Detect which cell encompasses the target text, then output its [x, y] center coordinate. 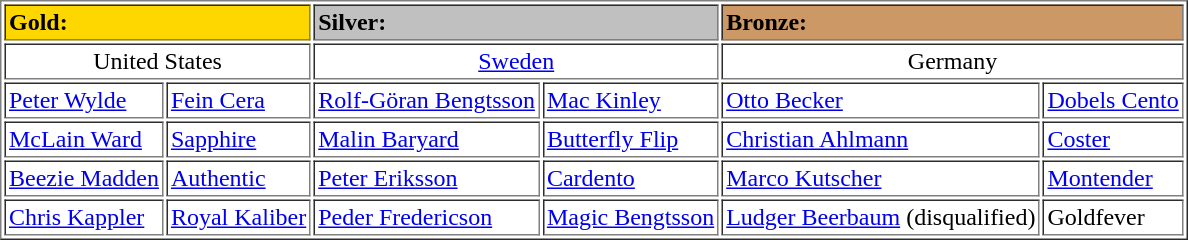
Mac Kinley [630, 100]
Marco Kutscher [881, 178]
Montender [1113, 178]
Otto Becker [881, 100]
Beezie Madden [84, 178]
Christian Ahlmann [881, 140]
Butterfly Flip [630, 140]
Sapphire [238, 140]
Rolf-Göran Bengtsson [427, 100]
Authentic [238, 178]
Magic Bengtsson [630, 218]
Fein Cera [238, 100]
Cardento [630, 178]
Sweden [516, 62]
McLain Ward [84, 140]
Peter Wylde [84, 100]
Chris Kappler [84, 218]
Goldfever [1113, 218]
Royal Kaliber [238, 218]
Peder Fredericson [427, 218]
Malin Baryard [427, 140]
Ludger Beerbaum (disqualified) [881, 218]
Peter Eriksson [427, 178]
Dobels Cento [1113, 100]
Gold: [157, 22]
United States [157, 62]
Coster [1113, 140]
Germany [953, 62]
Silver: [516, 22]
Bronze: [953, 22]
